Find where the given text appears and provide that cell's center as [x, y] coordinate. 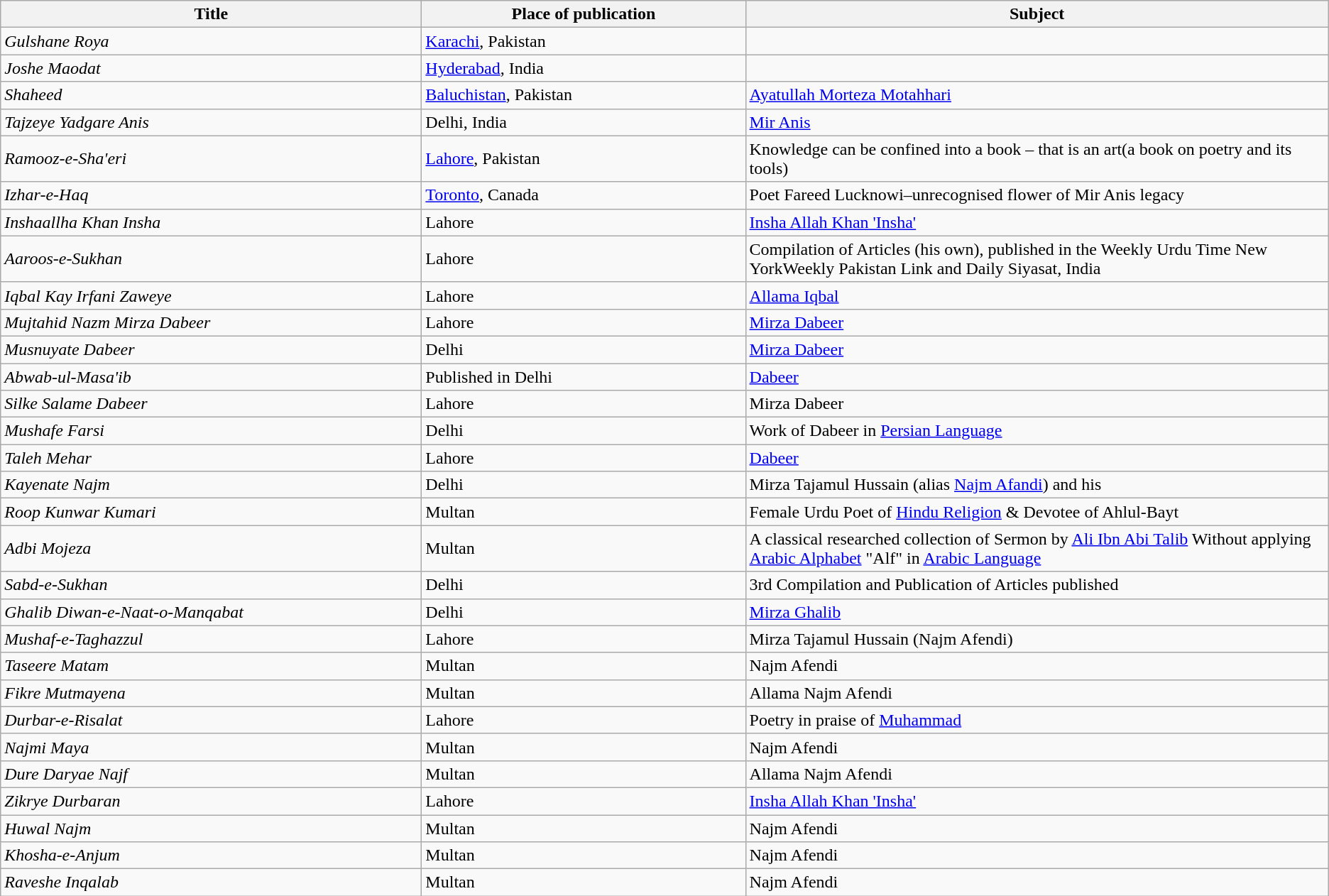
Inshaallha Khan Insha [212, 222]
Work of Dabeer in Persian Language [1037, 431]
Mir Anis [1037, 122]
Silke Salame Dabeer [212, 404]
Ghalib Diwan-e-Naat-o-Manqabat [212, 612]
Iqbal Kay Irfani Zaweye [212, 295]
Title [212, 14]
Aaroos-e-Sukhan [212, 258]
Compilation of Articles (his own), published in the Weekly Urdu Time New YorkWeekly Pakistan Link and Daily Siyasat, India [1037, 258]
Musnuyate Dabeer [212, 349]
A classical researched collection of Sermon by Ali Ibn Abi Talib Without applying Arabic Alphabet "Alf" in Arabic Language [1037, 548]
Knowledge can be confined into a book – that is an art(a book on poetry and its tools) [1037, 159]
Place of publication [584, 14]
Mushaf-e-Taghazzul [212, 639]
Zikrye Durbaran [212, 801]
Sabd-e-Sukhan [212, 585]
Mirza Tajamul Hussain (alias Najm Afandi) and his [1037, 485]
Taleh Mehar [212, 458]
Raveshe Inqalab [212, 883]
Najmi Maya [212, 747]
Female Urdu Poet of Hindu Religion & Devotee of Ahlul-Bayt [1037, 512]
Tajzeye Yadgare Anis [212, 122]
Toronto, Canada [584, 195]
Karachi, Pakistan [584, 41]
Baluchistan, Pakistan [584, 95]
Dure Daryae Najf [212, 774]
Lahore, Pakistan [584, 159]
Subject [1037, 14]
Mirza Ghalib [1037, 612]
Allama Iqbal [1037, 295]
Huwal Najm [212, 829]
Mujtahid Nazm Mirza Dabeer [212, 322]
Poet Fareed Lucknowi–unrecognised flower of Mir Anis legacy [1037, 195]
Mirza Tajamul Hussain (Najm Afendi) [1037, 639]
Mushafe Farsi [212, 431]
Ramooz-e-Sha'eri [212, 159]
Joshe Maodat [212, 68]
Shaheed [212, 95]
Poetry in praise of Muhammad [1037, 720]
Roop Kunwar Kumari [212, 512]
Adbi Mojeza [212, 548]
3rd Compilation and Publication of Articles published [1037, 585]
Durbar-e-Risalat [212, 720]
Taseere Matam [212, 666]
Ayatullah Morteza Motahhari [1037, 95]
Published in Delhi [584, 377]
Delhi, India [584, 122]
Abwab-ul-Masa'ib [212, 377]
Khosha-e-Anjum [212, 856]
Izhar-e-Haq [212, 195]
Hyderabad, India [584, 68]
Gulshane Roya [212, 41]
Fikre Mutmayena [212, 693]
Kayenate Najm [212, 485]
